Return the [X, Y] coordinate for the center point of the cell that contains the specified text.  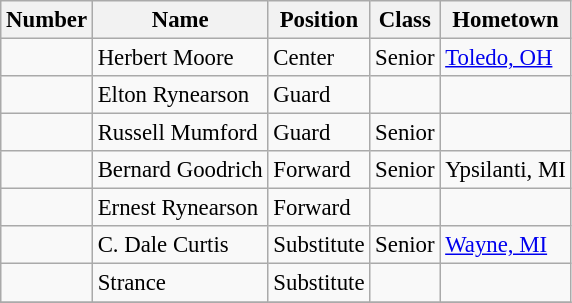
Herbert Moore [180, 58]
Class [405, 20]
Center [319, 58]
Position [319, 20]
Russell Mumford [180, 133]
Ypsilanti, MI [506, 170]
Number [47, 20]
Name [180, 20]
C. Dale Curtis [180, 245]
Strance [180, 283]
Hometown [506, 20]
Toledo, OH [506, 58]
Wayne, MI [506, 245]
Elton Rynearson [180, 95]
Ernest Rynearson [180, 208]
Bernard Goodrich [180, 170]
